Pinpoint the cell where the given text exists, returning its (x, y) midpoint coordinate. 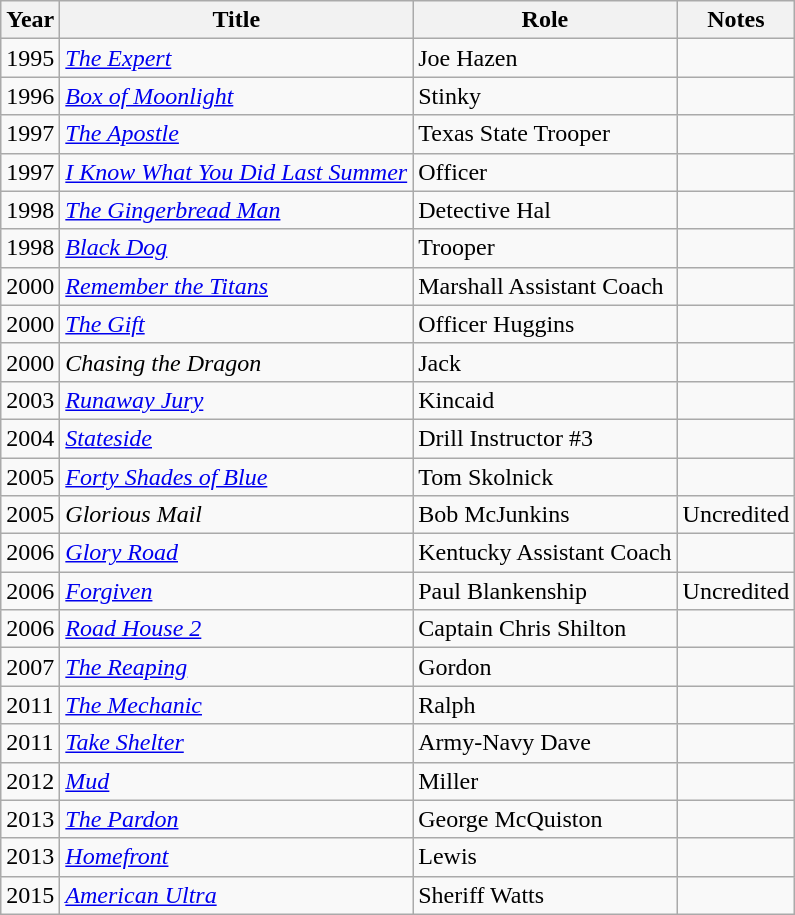
Gordon (545, 667)
Box of Moonlight (236, 96)
Officer (545, 172)
Black Dog (236, 248)
Bob McJunkins (545, 515)
Stateside (236, 438)
Year (30, 20)
The Apostle (236, 134)
Mud (236, 781)
Trooper (545, 248)
Texas State Trooper (545, 134)
The Gift (236, 324)
Jack (545, 362)
Runaway Jury (236, 400)
Forty Shades of Blue (236, 477)
Army-Navy Dave (545, 743)
Forgiven (236, 591)
Drill Instructor #3 (545, 438)
George McQuiston (545, 819)
1995 (30, 58)
Miller (545, 781)
Ralph (545, 705)
The Expert (236, 58)
Role (545, 20)
The Mechanic (236, 705)
Homefront (236, 857)
Road House 2 (236, 629)
Officer Huggins (545, 324)
Notes (736, 20)
Chasing the Dragon (236, 362)
Glorious Mail (236, 515)
Lewis (545, 857)
2004 (30, 438)
Stinky (545, 96)
2012 (30, 781)
I Know What You Did Last Summer (236, 172)
Paul Blankenship (545, 591)
Title (236, 20)
The Gingerbread Man (236, 210)
The Pardon (236, 819)
Remember the Titans (236, 286)
Marshall Assistant Coach (545, 286)
American Ultra (236, 895)
2003 (30, 400)
Captain Chris Shilton (545, 629)
Take Shelter (236, 743)
1996 (30, 96)
Kincaid (545, 400)
Kentucky Assistant Coach (545, 553)
Detective Hal (545, 210)
2015 (30, 895)
Tom Skolnick (545, 477)
Joe Hazen (545, 58)
The Reaping (236, 667)
Glory Road (236, 553)
Sheriff Watts (545, 895)
2007 (30, 667)
